From the cell containing the given text, extract its center point as [x, y] coordinate. 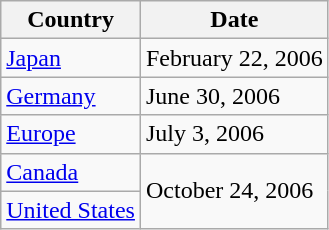
Japan [71, 58]
United States [71, 210]
Europe [71, 134]
October 24, 2006 [234, 191]
June 30, 2006 [234, 96]
Country [71, 20]
July 3, 2006 [234, 134]
Date [234, 20]
February 22, 2006 [234, 58]
Canada [71, 172]
Germany [71, 96]
